Return [X, Y] of the center of cell containing provided text 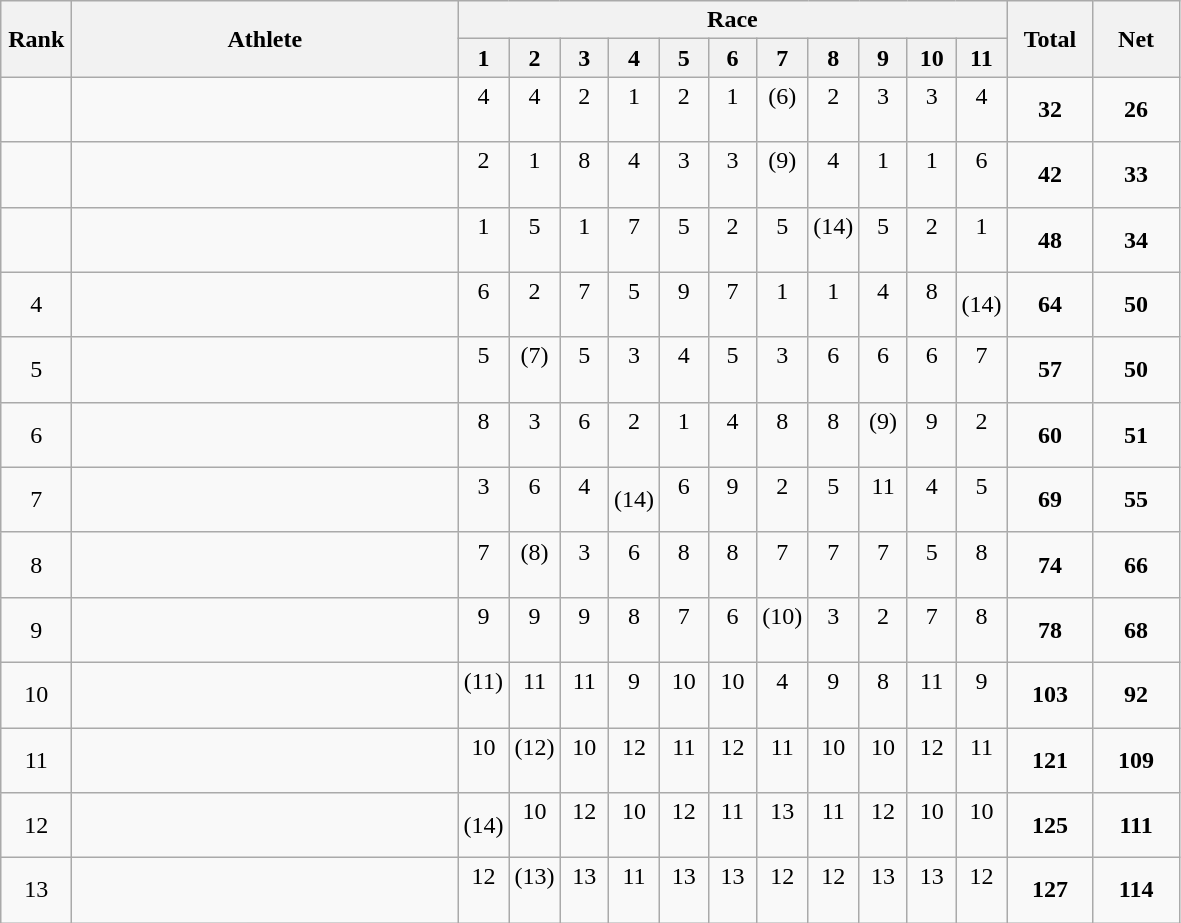
(10) [782, 630]
26 [1136, 110]
78 [1050, 630]
(8) [534, 564]
34 [1136, 240]
92 [1136, 694]
(12) [534, 760]
121 [1050, 760]
Athlete [265, 39]
66 [1136, 564]
32 [1050, 110]
74 [1050, 564]
Total [1050, 39]
42 [1050, 174]
(7) [534, 370]
114 [1136, 890]
57 [1050, 370]
127 [1050, 890]
51 [1136, 434]
125 [1050, 826]
64 [1050, 304]
Rank [36, 39]
Net [1136, 39]
(13) [534, 890]
109 [1136, 760]
69 [1050, 500]
(6) [782, 110]
55 [1136, 500]
48 [1050, 240]
33 [1136, 174]
68 [1136, 630]
60 [1050, 434]
111 [1136, 826]
(11) [484, 694]
Race [732, 20]
103 [1050, 694]
